From the cell containing the given text, extract its center point as (x, y) coordinate. 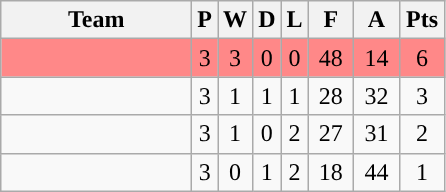
W (236, 20)
18 (331, 172)
14 (377, 58)
P (205, 20)
D (267, 20)
F (331, 20)
44 (377, 172)
31 (377, 134)
48 (331, 58)
6 (422, 58)
27 (331, 134)
Pts (422, 20)
L (294, 20)
32 (377, 96)
Team (96, 20)
28 (331, 96)
A (377, 20)
